Output the (x, y) coordinate of the center of the cell containing the given text.  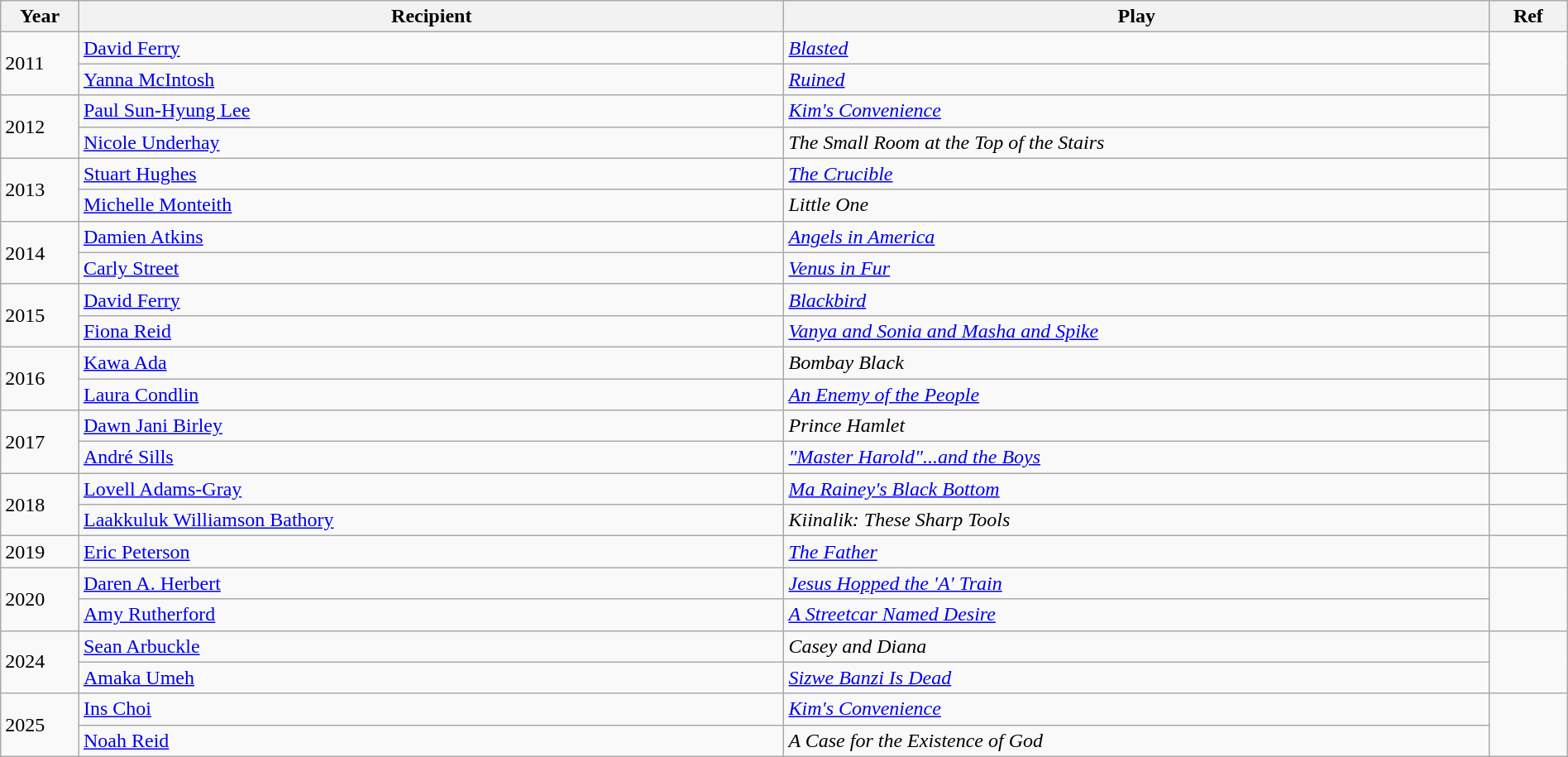
2019 (40, 552)
Michelle Monteith (432, 205)
Paul Sun-Hyung Lee (432, 111)
2013 (40, 189)
2014 (40, 252)
The Father (1136, 552)
Ins Choi (432, 709)
Jesus Hopped the 'A' Train (1136, 583)
Sizwe Banzi Is Dead (1136, 678)
André Sills (432, 458)
Sean Arbuckle (432, 646)
Fiona Reid (432, 331)
Nicole Underhay (432, 142)
Damien Atkins (432, 237)
Amaka Umeh (432, 678)
Yanna McIntosh (432, 79)
Eric Peterson (432, 552)
Angels in America (1136, 237)
Recipient (432, 17)
Laakkuluk Williamson Bathory (432, 520)
A Case for the Existence of God (1136, 740)
Stuart Hughes (432, 174)
"Master Harold"...and the Boys (1136, 458)
Year (40, 17)
2016 (40, 378)
2015 (40, 315)
Laura Condlin (432, 395)
The Small Room at the Top of the Stairs (1136, 142)
A Streetcar Named Desire (1136, 615)
The Crucible (1136, 174)
Vanya and Sonia and Masha and Spike (1136, 331)
Kiinalik: These Sharp Tools (1136, 520)
Daren A. Herbert (432, 583)
2018 (40, 505)
Play (1136, 17)
2011 (40, 64)
Bombay Black (1136, 362)
Little One (1136, 205)
Prince Hamlet (1136, 426)
Kawa Ada (432, 362)
Lovell Adams-Gray (432, 489)
Blasted (1136, 48)
Carly Street (432, 268)
Ref (1528, 17)
Casey and Diana (1136, 646)
Ruined (1136, 79)
Blackbird (1136, 299)
Noah Reid (432, 740)
Venus in Fur (1136, 268)
Amy Rutherford (432, 615)
2024 (40, 662)
Dawn Jani Birley (432, 426)
2020 (40, 599)
2012 (40, 127)
An Enemy of the People (1136, 395)
Ma Rainey's Black Bottom (1136, 489)
2025 (40, 725)
2017 (40, 442)
